Search for the cell housing the specified text and yield its (X, Y) center coordinate. 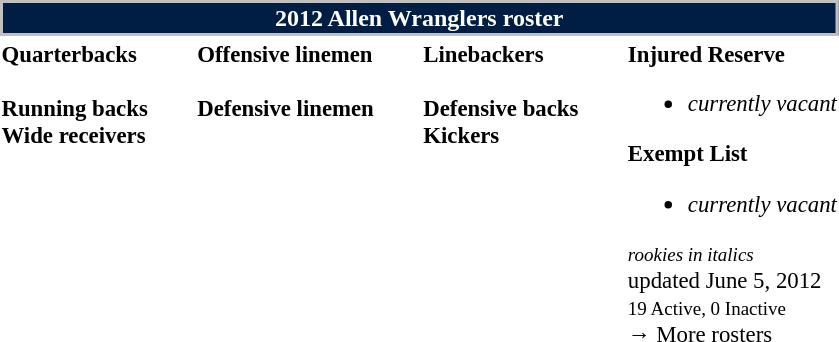
2012 Allen Wranglers roster (419, 18)
